Return (x, y) of the center of cell containing provided text 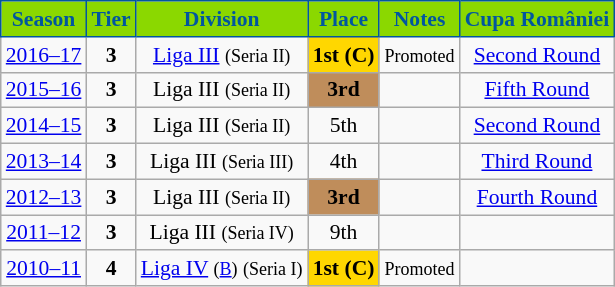
Notes (419, 19)
2010–11 (44, 269)
Division (222, 19)
2016–17 (44, 55)
2015–16 (44, 90)
Fourth Round (538, 197)
Liga IV (B) (Seria I) (222, 269)
Place (344, 19)
Third Round (538, 162)
Tier (110, 19)
4th (344, 162)
Fifth Round (538, 90)
Liga III (Seria IV) (222, 233)
Liga III (Seria III) (222, 162)
2011–12 (44, 233)
2012–13 (44, 197)
5th (344, 126)
2014–15 (44, 126)
2013–14 (44, 162)
Season (44, 19)
Cupa României (538, 19)
4 (110, 269)
9th (344, 233)
